Search for the cell housing the specified text and yield its (x, y) center coordinate. 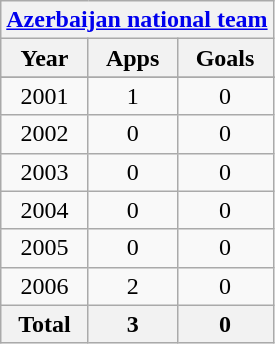
2005 (45, 248)
Total (45, 324)
Goals (225, 58)
1 (132, 96)
Year (45, 58)
Azerbaijan national team (137, 20)
2 (132, 286)
2003 (45, 172)
2002 (45, 134)
Apps (132, 58)
2004 (45, 210)
2006 (45, 286)
2001 (45, 96)
3 (132, 324)
